Scan for the cell matching the given text and deliver its (x, y) coordinate at center. 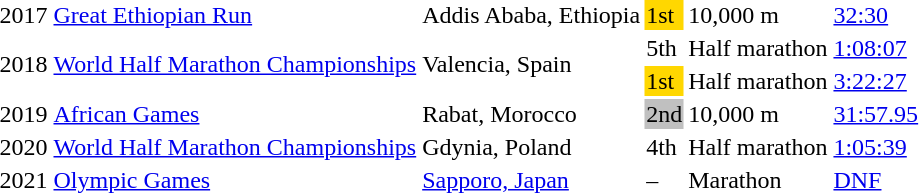
Valencia, Spain (532, 64)
Addis Ababa, Ethiopia (532, 15)
4th (664, 147)
2nd (664, 114)
Rabat, Morocco (532, 114)
Great Ethiopian Run (235, 15)
African Games (235, 114)
Gdynia, Poland (532, 147)
5th (664, 48)
